Extract the [x, y] coordinate from the center of the cell holding the provided text.  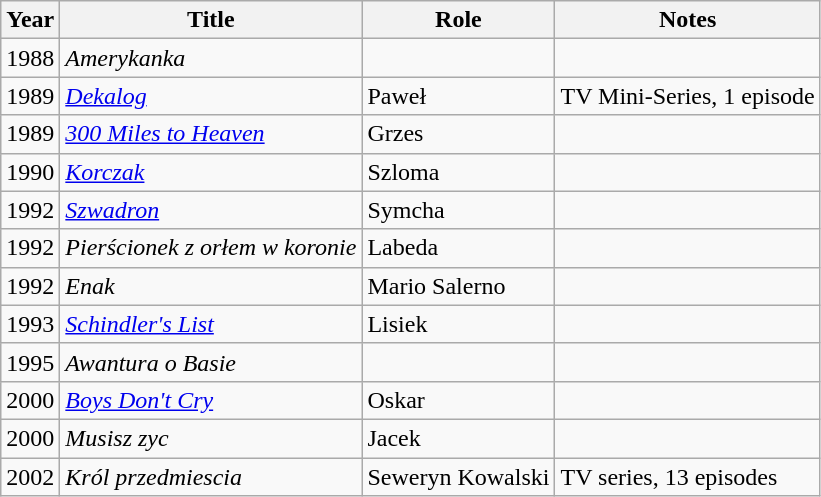
Awantura o Basie [211, 362]
Szloma [458, 172]
1995 [30, 362]
Seweryn Kowalski [458, 477]
Szwadron [211, 210]
Lisiek [458, 324]
2002 [30, 477]
Musisz zyc [211, 438]
Role [458, 20]
TV series, 13 episodes [688, 477]
Notes [688, 20]
1993 [30, 324]
Title [211, 20]
Oskar [458, 400]
Mario Salerno [458, 286]
TV Mini-Series, 1 episode [688, 96]
Enak [211, 286]
Amerykanka [211, 58]
Labeda [458, 248]
1988 [30, 58]
Symcha [458, 210]
Jacek [458, 438]
Boys Don't Cry [211, 400]
Dekalog [211, 96]
Korczak [211, 172]
Year [30, 20]
300 Miles to Heaven [211, 134]
Pierścionek z orłem w koronie [211, 248]
Grzes [458, 134]
Król przedmiescia [211, 477]
Paweł [458, 96]
1990 [30, 172]
Schindler's List [211, 324]
